Locate the cell with the specified text and output its (X, Y) center coordinate. 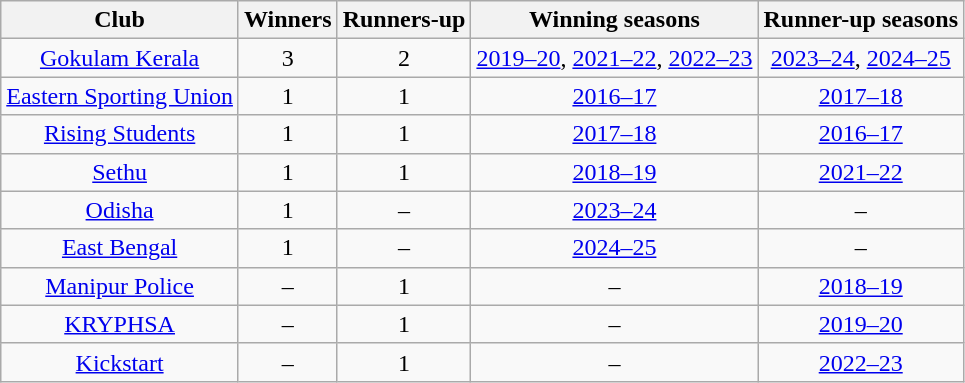
Kickstart (120, 362)
2019–20, 2021–22, 2022–23 (614, 58)
2022–23 (861, 362)
2023–24, 2024–25 (861, 58)
Gokulam Kerala (120, 58)
Sethu (120, 172)
3 (288, 58)
Rising Students (120, 134)
Manipur Police (120, 286)
KRYPHSA (120, 324)
Winning seasons (614, 20)
Odisha (120, 210)
2019–20 (861, 324)
Runner-up seasons (861, 20)
2 (404, 58)
2021–22 (861, 172)
East Bengal (120, 248)
Winners (288, 20)
2023–24 (614, 210)
Club (120, 20)
Runners-up (404, 20)
Eastern Sporting Union (120, 96)
2024–25 (614, 248)
